Search for the cell housing the specified text and yield its (x, y) center coordinate. 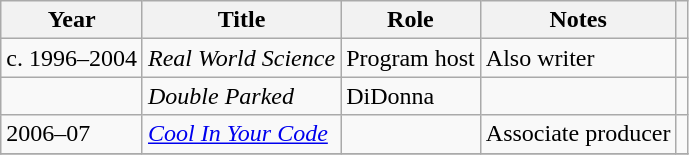
DiDonna (411, 96)
Role (411, 20)
2006–07 (72, 134)
Program host (411, 58)
Also writer (578, 58)
Cool In Your Code (241, 134)
Year (72, 20)
c. 1996–2004 (72, 58)
Associate producer (578, 134)
Double Parked (241, 96)
Title (241, 20)
Notes (578, 20)
Real World Science (241, 58)
